Find where the given text appears and provide that cell's center as [x, y] coordinate. 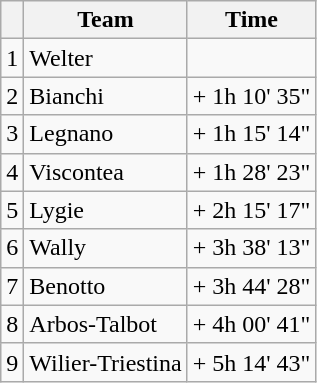
+ 1h 15' 14" [252, 134]
Team [106, 20]
Time [252, 20]
Welter [106, 58]
2 [12, 96]
5 [12, 210]
Arbos-Talbot [106, 324]
+ 1h 10' 35" [252, 96]
Viscontea [106, 172]
6 [12, 248]
+ 2h 15' 17" [252, 210]
4 [12, 172]
8 [12, 324]
9 [12, 362]
Lygie [106, 210]
Benotto [106, 286]
+ 3h 38' 13" [252, 248]
7 [12, 286]
+ 3h 44' 28" [252, 286]
3 [12, 134]
1 [12, 58]
+ 1h 28' 23" [252, 172]
Wally [106, 248]
Wilier-Triestina [106, 362]
+ 4h 00' 41" [252, 324]
+ 5h 14' 43" [252, 362]
Legnano [106, 134]
Bianchi [106, 96]
